Identify which cell holds the provided text, then report its (x, y) central coordinate. 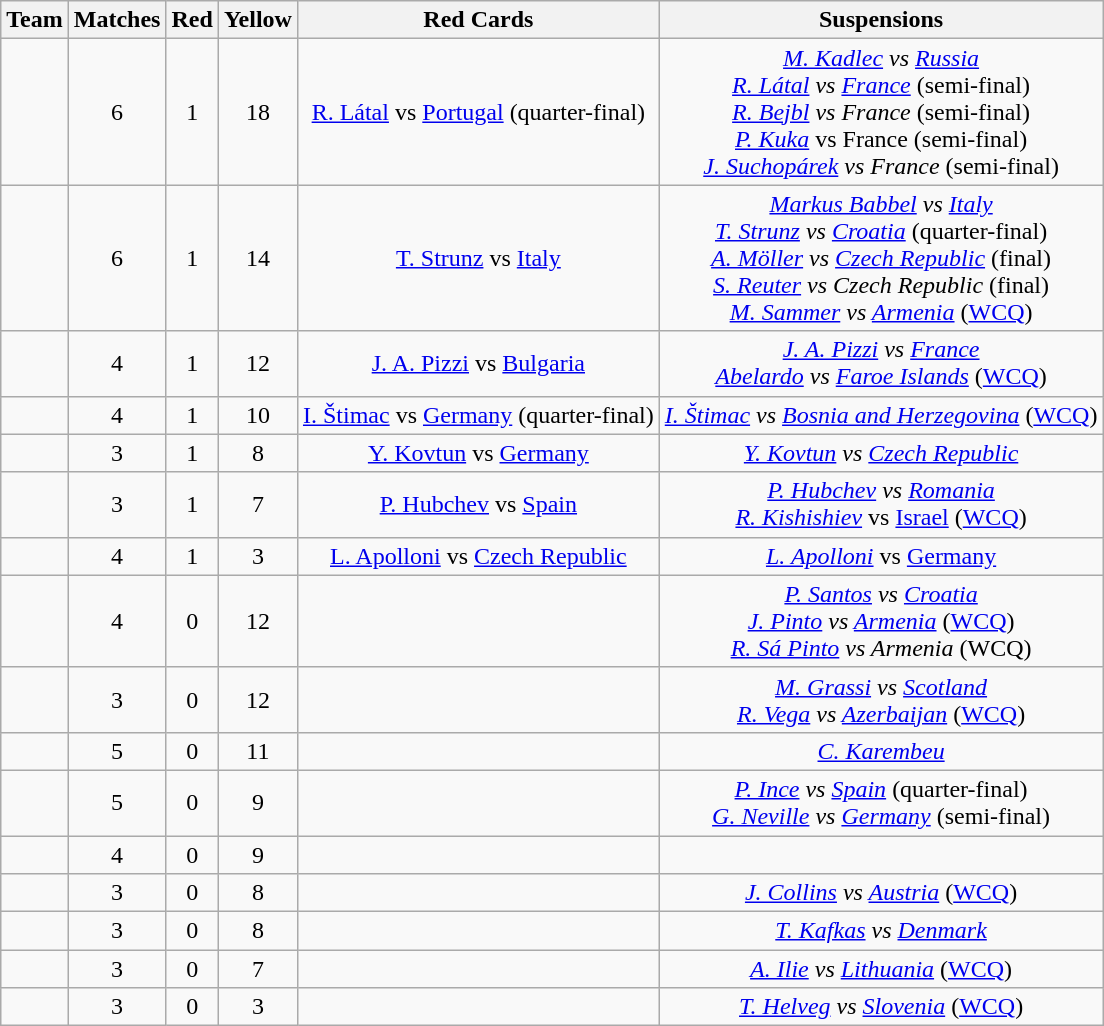
L. Apolloni vs Czech Republic (478, 556)
Y. Kovtun vs Czech Republic (881, 453)
10 (258, 415)
Y. Kovtun vs Germany (478, 453)
Yellow (258, 20)
L. Apolloni vs Germany (881, 556)
18 (258, 112)
A. Ilie vs Lithuania (WCQ) (881, 969)
P. Hubchev vs RomaniaR. Kishishiev vs Israel (WCQ) (881, 504)
J. A. Pizzi vs Bulgaria (478, 364)
T. Strunz vs Italy (478, 258)
J. Collins vs Austria (WCQ) (881, 893)
Red Cards (478, 20)
J. A. Pizzi vs FranceAbelardo vs Faroe Islands (WCQ) (881, 364)
T. Helveg vs Slovenia (WCQ) (881, 1007)
C. Karembeu (881, 751)
P. Santos vs CroatiaJ. Pinto vs Armenia (WCQ)R. Sá Pinto vs Armenia (WCQ) (881, 621)
Matches (117, 20)
M. Kadlec vs RussiaR. Látal vs France (semi-final)R. Bejbl vs France (semi-final)P. Kuka vs France (semi-final)J. Suchopárek vs France (semi-final) (881, 112)
M. Grassi vs ScotlandR. Vega vs Azerbaijan (WCQ) (881, 700)
11 (258, 751)
T. Kafkas vs Denmark (881, 931)
R. Látal vs Portugal (quarter-final) (478, 112)
Red (192, 20)
P. Ince vs Spain (quarter-final)G. Neville vs Germany (semi-final) (881, 802)
Suspensions (881, 20)
I. Štimac vs Bosnia and Herzegovina (WCQ) (881, 415)
I. Štimac vs Germany (quarter-final) (478, 415)
14 (258, 258)
Team (35, 20)
P. Hubchev vs Spain (478, 504)
